Find where the given text appears and provide that cell's center as [x, y] coordinate. 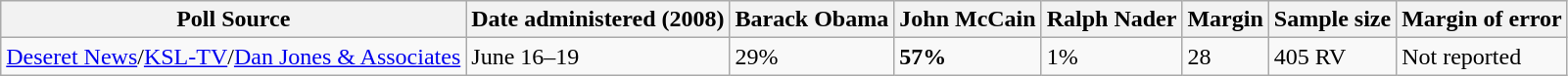
Barack Obama [812, 19]
Not reported [1483, 57]
Date administered (2008) [597, 19]
Margin of error [1483, 19]
Deseret News/KSL-TV/Dan Jones & Associates [233, 57]
Ralph Nader [1112, 19]
Poll Source [233, 19]
28 [1225, 57]
405 RV [1332, 57]
June 16–19 [597, 57]
Margin [1225, 19]
Sample size [1332, 19]
29% [812, 57]
57% [968, 57]
John McCain [968, 19]
1% [1112, 57]
